Search for the cell housing the specified text and yield its [x, y] center coordinate. 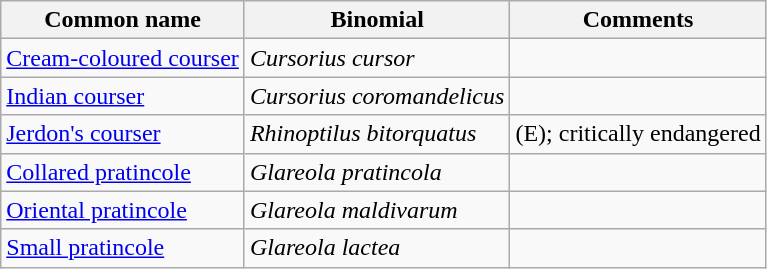
Glareola pratincola [377, 172]
Cream-coloured courser [123, 58]
Small pratincole [123, 248]
Glareola maldivarum [377, 210]
(E); critically endangered [638, 134]
Comments [638, 20]
Common name [123, 20]
Collared pratincole [123, 172]
Cursorius cursor [377, 58]
Jerdon's courser [123, 134]
Cursorius coromandelicus [377, 96]
Oriental pratincole [123, 210]
Rhinoptilus bitorquatus [377, 134]
Binomial [377, 20]
Indian courser [123, 96]
Glareola lactea [377, 248]
